From the cell containing the given text, extract its center point as (x, y) coordinate. 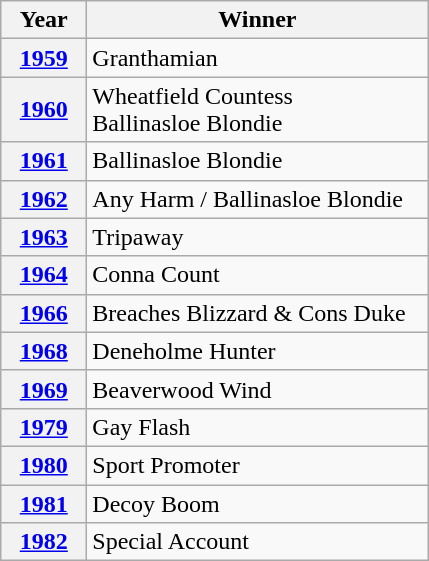
1964 (44, 275)
1966 (44, 313)
Beaverwood Wind (258, 389)
1962 (44, 199)
1979 (44, 427)
Winner (258, 20)
1981 (44, 503)
1982 (44, 542)
Breaches Blizzard & Cons Duke (258, 313)
1961 (44, 161)
1980 (44, 465)
1969 (44, 389)
Wheatfield Countess Ballinasloe Blondie (258, 110)
1963 (44, 237)
Sport Promoter (258, 465)
1960 (44, 110)
Special Account (258, 542)
Gay Flash (258, 427)
Any Harm / Ballinasloe Blondie (258, 199)
Decoy Boom (258, 503)
Ballinasloe Blondie (258, 161)
1968 (44, 351)
Deneholme Hunter (258, 351)
1959 (44, 58)
Conna Count (258, 275)
Tripaway (258, 237)
Year (44, 20)
Granthamian (258, 58)
